Capture the cell that displays the provided text and extract its (X, Y) central coordinate. 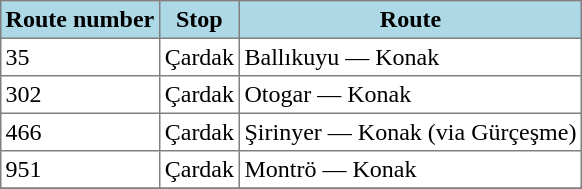
Stop (199, 20)
466 (80, 132)
951 (80, 170)
302 (80, 95)
Montrö — Konak (410, 170)
Ballıkuyu — Konak (410, 57)
Route (410, 20)
Şirinyer — Konak (via Gürçeşme) (410, 132)
35 (80, 57)
Otogar — Konak (410, 95)
Route number (80, 20)
